For the text-containing cell, return its midpoint in [X, Y] coordinate format. 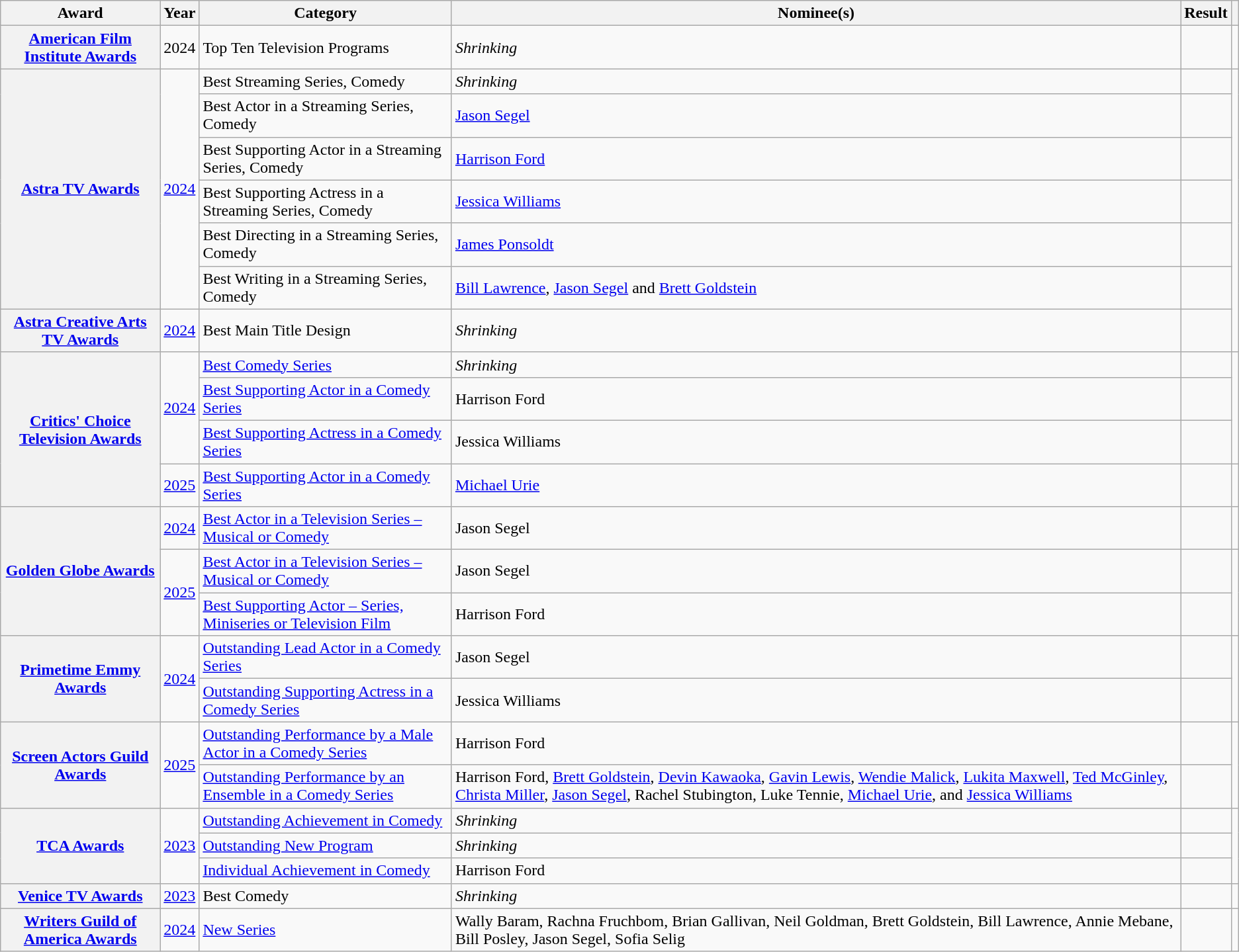
Nominee(s) [815, 13]
TCA Awards [81, 845]
Best Main Title Design [326, 331]
Outstanding New Program [326, 845]
Michael Urie [815, 484]
Best Streaming Series, Comedy [326, 81]
Wally Baram, Rachna Fruchbom, Brian Gallivan, Neil Goldman, Brett Goldstein, Bill Lawrence, Annie Mebane, Bill Posley, Jason Segel, Sofia Selig [815, 930]
Category [326, 13]
Outstanding Performance by a Male Actor in a Comedy Series [326, 744]
Award [81, 13]
Critics' Choice Television Awards [81, 429]
Best Supporting Actress in a Comedy Series [326, 442]
Golden Globe Awards [81, 572]
Best Actor in a Streaming Series, Comedy [326, 115]
Astra TV Awards [81, 189]
Primetime Emmy Awards [81, 679]
Outstanding Lead Actor in a Comedy Series [326, 658]
Best Directing in a Streaming Series, Comedy [326, 245]
American Film Institute Awards [81, 48]
Bill Lawrence, Jason Segel and Brett Goldstein [815, 287]
New Series [326, 930]
Venice TV Awards [81, 896]
Astra Creative Arts TV Awards [81, 331]
Best Comedy Series [326, 365]
Outstanding Achievement in Comedy [326, 820]
Outstanding Supporting Actress in a Comedy Series [326, 700]
Screen Actors Guild Awards [81, 765]
Best Supporting Actor in a Streaming Series, Comedy [326, 159]
Individual Achievement in Comedy [326, 871]
Top Ten Television Programs [326, 48]
Result [1206, 13]
Outstanding Performance by an Ensemble in a Comedy Series [326, 786]
Best Writing in a Streaming Series, Comedy [326, 287]
Writers Guild of America Awards [81, 930]
Best Supporting Actress in a Streaming Series, Comedy [326, 201]
James Ponsoldt [815, 245]
Best Supporting Actor – Series, Miniseries or Television Film [326, 614]
Best Comedy [326, 896]
Year [180, 13]
